Find where the given text appears and provide that cell's center as (X, Y) coordinate. 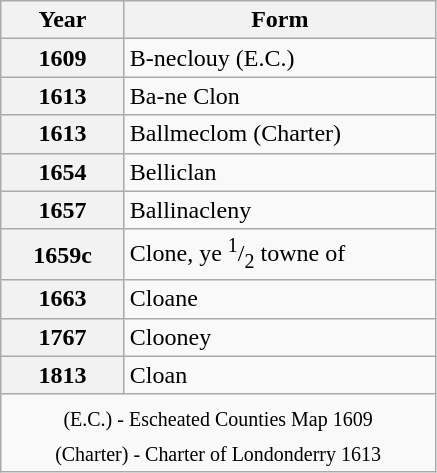
Form (280, 20)
(E.C.) - Escheated Counties Map 1609(Charter) - Charter of Londonderry 1613 (218, 433)
Cloane (280, 299)
1609 (63, 58)
Year (63, 20)
Ballinacleny (280, 210)
1659c (63, 254)
B-neclouy (E.C.) (280, 58)
Clone, ye 1/2 towne of (280, 254)
1767 (63, 337)
1663 (63, 299)
1657 (63, 210)
Ballmeclom (Charter) (280, 134)
Clooney (280, 337)
1813 (63, 375)
Ba-ne Clon (280, 96)
Cloan (280, 375)
Belliclan (280, 172)
1654 (63, 172)
